Scan for the cell matching the given text and deliver its [X, Y] coordinate at center. 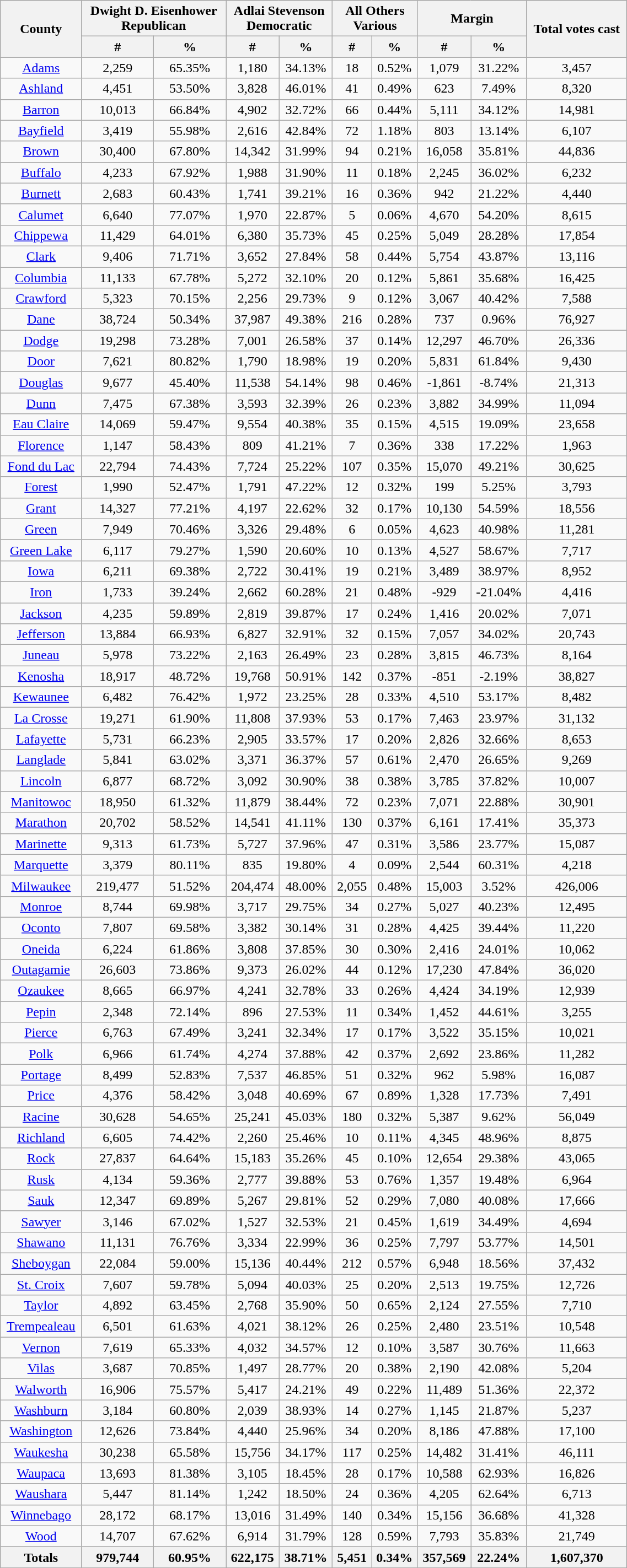
15,756 [253, 1452]
1,180 [253, 68]
140 [352, 1515]
61.32% [190, 802]
3,815 [444, 655]
22,794 [118, 466]
73.22% [190, 655]
7,621 [118, 362]
-851 [444, 676]
22.24% [499, 1557]
37,432 [577, 1263]
6,232 [577, 173]
0.49% [395, 89]
0.13% [395, 550]
12,626 [118, 1431]
48.72% [190, 676]
0.89% [395, 1096]
Columbia [41, 277]
30.41% [306, 571]
3,371 [253, 760]
5,272 [253, 277]
18.45% [306, 1473]
Winnebago [41, 1515]
Green Lake [41, 550]
29.73% [306, 299]
7,797 [444, 1242]
7,588 [577, 299]
50 [352, 1306]
Sawyer [41, 1221]
4,424 [444, 991]
4,032 [253, 1348]
54.20% [499, 214]
12,654 [444, 1159]
68.17% [190, 1515]
357,569 [444, 1557]
2,722 [253, 571]
18.56% [499, 1263]
6,877 [118, 781]
2,260 [253, 1138]
10,013 [118, 110]
61.90% [190, 718]
Margin [472, 19]
9,554 [253, 424]
1,988 [253, 173]
4,527 [444, 550]
6,964 [577, 1179]
Marinette [41, 844]
19.75% [499, 1285]
18.50% [306, 1494]
19.09% [499, 424]
Grant [41, 508]
20,743 [577, 634]
28.28% [499, 235]
Adams [41, 68]
15,087 [577, 844]
21,749 [577, 1536]
7 [352, 445]
Waupaca [41, 1473]
2,245 [444, 173]
5,111 [444, 110]
5,451 [352, 1557]
74.42% [190, 1138]
14,981 [577, 110]
Burnett [41, 193]
11,282 [577, 1054]
35.81% [499, 152]
30,238 [118, 1452]
1,328 [444, 1096]
40.98% [499, 529]
4,694 [577, 1221]
Langlade [41, 760]
37,987 [253, 320]
Waukesha [41, 1452]
2,819 [253, 613]
199 [444, 487]
34.12% [499, 110]
Barron [41, 110]
39.21% [306, 193]
67.62% [190, 1536]
Dodge [41, 341]
67.80% [190, 152]
30.14% [306, 928]
19,298 [118, 341]
20.02% [499, 613]
76.42% [190, 697]
30.90% [306, 781]
66.97% [190, 991]
5,861 [444, 277]
34.02% [499, 634]
72.14% [190, 1012]
11,879 [253, 802]
5,978 [118, 655]
63.45% [190, 1306]
38 [352, 781]
2,616 [253, 131]
7.49% [499, 89]
Brown [41, 152]
29.81% [306, 1200]
4,515 [444, 424]
6 [352, 529]
6,948 [444, 1263]
2,544 [444, 865]
65.58% [190, 1452]
37.96% [306, 844]
3,652 [253, 256]
Door [41, 362]
8,665 [118, 991]
66.23% [190, 739]
Oneida [41, 949]
5 [352, 214]
1,242 [253, 1494]
Lincoln [41, 781]
4,218 [577, 865]
1,590 [253, 550]
62.93% [499, 1473]
4,376 [118, 1096]
67 [352, 1096]
4,425 [444, 928]
44,836 [577, 152]
59.36% [190, 1179]
5,204 [577, 1368]
Juneau [41, 655]
28,172 [118, 1515]
18 [352, 68]
7,807 [118, 928]
32.53% [306, 1221]
3,593 [253, 403]
41.21% [306, 445]
5,267 [253, 1200]
Sheboygan [41, 1263]
0.11% [395, 1138]
3,105 [253, 1473]
0.06% [395, 214]
1,452 [444, 1012]
20,702 [118, 823]
51.52% [190, 886]
896 [253, 1012]
49.21% [499, 466]
-1,861 [444, 382]
53.77% [499, 1242]
2,683 [118, 193]
0.05% [395, 529]
Monroe [41, 907]
809 [253, 445]
0.33% [395, 697]
34.49% [499, 1221]
4,902 [253, 110]
Oconto [41, 928]
58.42% [190, 1096]
22.87% [306, 214]
7,619 [118, 1348]
44 [352, 970]
7,001 [253, 341]
27.53% [306, 1012]
31.41% [499, 1452]
3,326 [253, 529]
59.00% [190, 1263]
17,854 [577, 235]
10,062 [577, 949]
31.22% [499, 68]
2,905 [253, 739]
74.43% [190, 466]
19,768 [253, 676]
Bayfield [41, 131]
Calumet [41, 214]
0.59% [395, 1536]
Dwight D. EisenhowerRepublican [154, 19]
34.99% [499, 403]
Polk [41, 1054]
46.73% [499, 655]
1,416 [444, 613]
Shawano [41, 1242]
1,972 [253, 697]
34.19% [499, 991]
40.44% [306, 1263]
4,274 [253, 1054]
3,793 [577, 487]
5,094 [253, 1285]
76.76% [190, 1242]
12,495 [577, 907]
6,380 [253, 235]
31.99% [306, 152]
2,416 [444, 949]
0.76% [395, 1179]
41 [352, 89]
70.15% [190, 299]
23.77% [499, 844]
16,826 [577, 1473]
27.55% [499, 1306]
69.89% [190, 1200]
7,710 [577, 1306]
76,927 [577, 320]
65.33% [190, 1348]
4,345 [444, 1138]
737 [444, 320]
31.90% [306, 173]
32.78% [306, 991]
6,966 [118, 1054]
94 [352, 152]
71.71% [190, 256]
Totals [41, 1557]
37.82% [499, 781]
Pierce [41, 1033]
73.28% [190, 341]
20.60% [306, 550]
7,793 [444, 1536]
6,605 [118, 1138]
50.34% [190, 320]
4,205 [444, 1494]
27.84% [306, 256]
44.61% [499, 1012]
41.11% [306, 823]
2,259 [118, 68]
1,790 [253, 362]
14,327 [118, 508]
52 [352, 1200]
21,313 [577, 382]
6,763 [118, 1033]
22.88% [499, 802]
3,687 [118, 1368]
1,079 [444, 68]
11,538 [253, 382]
10,548 [577, 1327]
15,136 [253, 1263]
Dane [41, 320]
0.35% [395, 466]
14,707 [118, 1536]
24.21% [306, 1389]
12,939 [577, 991]
426,006 [577, 886]
25,241 [253, 1117]
46.85% [306, 1075]
La Crosse [41, 718]
Clark [41, 256]
0.22% [395, 1389]
18.98% [306, 362]
0.09% [395, 865]
1.18% [395, 131]
47.88% [499, 1431]
16,425 [577, 277]
3,785 [444, 781]
6,224 [118, 949]
0.52% [395, 68]
42.84% [306, 131]
21.22% [499, 193]
8,875 [577, 1138]
Washburn [41, 1410]
33 [352, 991]
3,717 [253, 907]
16,087 [577, 1075]
Marquette [41, 865]
2,470 [444, 760]
70.85% [190, 1368]
31 [352, 928]
4,451 [118, 89]
7,949 [118, 529]
5,841 [118, 760]
51.36% [499, 1389]
59.47% [190, 424]
48.00% [306, 886]
11,133 [118, 277]
19,271 [118, 718]
42 [352, 1054]
1,527 [253, 1221]
36.37% [306, 760]
23,658 [577, 424]
29.75% [306, 907]
64.64% [190, 1159]
67.38% [190, 403]
9,373 [253, 970]
54.59% [499, 508]
Dunn [41, 403]
Sauk [41, 1200]
Douglas [41, 382]
8,320 [577, 89]
3,241 [253, 1033]
7,491 [577, 1096]
7,607 [118, 1285]
2,256 [253, 299]
68.72% [190, 781]
11,663 [577, 1348]
35.15% [499, 1033]
46.70% [499, 341]
13,116 [577, 256]
6,501 [118, 1327]
Ozaukee [41, 991]
Washington [41, 1431]
3,489 [444, 571]
12,347 [118, 1200]
10,588 [444, 1473]
1,145 [444, 1410]
3,184 [118, 1410]
26.65% [499, 760]
14,482 [444, 1452]
13,693 [118, 1473]
942 [444, 193]
66 [352, 110]
1,619 [444, 1221]
30,901 [577, 802]
60.28% [306, 592]
Jefferson [41, 634]
30.76% [499, 1348]
51 [352, 1075]
Manitowoc [41, 802]
Kewaunee [41, 697]
40.38% [306, 424]
0.57% [395, 1263]
9,269 [577, 760]
61.86% [190, 949]
Rock [41, 1159]
4,892 [118, 1306]
16 [352, 193]
8,499 [118, 1075]
26,336 [577, 341]
4,134 [118, 1179]
25 [352, 1285]
2,692 [444, 1054]
11,094 [577, 403]
69.38% [190, 571]
58.67% [499, 550]
2,039 [253, 1410]
30,625 [577, 466]
Vernon [41, 1348]
-929 [444, 592]
5,027 [444, 907]
Jackson [41, 613]
Milwaukee [41, 886]
7,717 [577, 550]
32.39% [306, 403]
8,164 [577, 655]
11,808 [253, 718]
8,186 [444, 1431]
0.96% [499, 320]
1,733 [118, 592]
128 [352, 1536]
Vilas [41, 1368]
37.85% [306, 949]
19.48% [499, 1179]
38,827 [577, 676]
14,342 [253, 152]
2,768 [253, 1306]
3,522 [444, 1033]
1,607,370 [577, 1557]
8,653 [577, 739]
37 [352, 341]
58.52% [190, 823]
59.89% [190, 613]
Total votes cast [577, 29]
142 [352, 676]
14,501 [577, 1242]
Ashland [41, 89]
18,950 [118, 802]
61.74% [190, 1054]
1,741 [253, 193]
Forest [41, 487]
3,828 [253, 89]
69.58% [190, 928]
34.13% [306, 68]
6,827 [253, 634]
54.65% [190, 1117]
4,235 [118, 613]
7,057 [444, 634]
3,379 [118, 865]
1,970 [253, 214]
107 [352, 466]
3,808 [253, 949]
25.22% [306, 466]
36.68% [499, 1515]
26.02% [306, 970]
5.98% [499, 1075]
Walworth [41, 1389]
39.44% [499, 928]
Iron [41, 592]
46.01% [306, 89]
17.73% [499, 1096]
Racine [41, 1117]
3,587 [444, 1348]
2,777 [253, 1179]
45.03% [306, 1117]
36,020 [577, 970]
26.49% [306, 655]
6,482 [118, 697]
32.34% [306, 1033]
Marathon [41, 823]
70.46% [190, 529]
80.11% [190, 865]
5.25% [499, 487]
5,731 [118, 739]
Pepin [41, 1012]
31,132 [577, 718]
77.07% [190, 214]
47 [352, 844]
4,241 [253, 991]
6,211 [118, 571]
6,914 [253, 1536]
30,400 [118, 152]
75.57% [190, 1389]
Lafayette [41, 739]
979,744 [118, 1557]
57 [352, 760]
24 [352, 1494]
40.08% [499, 1200]
21.87% [499, 1410]
1,147 [118, 445]
16,058 [444, 152]
73.84% [190, 1431]
3,882 [444, 403]
11,220 [577, 928]
Trempealeau [41, 1327]
60.43% [190, 193]
St. Croix [41, 1285]
2,480 [444, 1327]
7,724 [253, 466]
55.98% [190, 131]
0.14% [395, 341]
38.97% [499, 571]
8,615 [577, 214]
11,489 [444, 1389]
7,463 [444, 718]
Richland [41, 1138]
47.84% [499, 970]
7,537 [253, 1075]
212 [352, 1263]
5,237 [577, 1410]
23.86% [499, 1054]
13.14% [499, 131]
3,457 [577, 68]
34.17% [306, 1452]
Iowa [41, 571]
43,065 [577, 1159]
52.47% [190, 487]
81.38% [190, 1473]
53.50% [190, 89]
219,477 [118, 886]
4 [352, 865]
11,131 [118, 1242]
23 [352, 655]
0.65% [395, 1306]
835 [253, 865]
803 [444, 131]
17,100 [577, 1431]
0.45% [395, 1221]
9 [352, 299]
61.73% [190, 844]
Crawford [41, 299]
39.88% [306, 1179]
15,183 [253, 1159]
Taylor [41, 1306]
61.84% [499, 362]
10,021 [577, 1033]
16,906 [118, 1389]
5,049 [444, 235]
623 [444, 89]
22.62% [306, 508]
9,677 [118, 382]
3,334 [253, 1242]
8,744 [118, 907]
43.87% [499, 256]
Buffalo [41, 173]
3,255 [577, 1012]
1,497 [253, 1368]
5,387 [444, 1117]
-8.74% [499, 382]
4,510 [444, 697]
15,070 [444, 466]
60.31% [499, 865]
67.02% [190, 1221]
117 [352, 1452]
8,952 [577, 571]
6,713 [577, 1494]
4,623 [444, 529]
Fond du Lac [41, 466]
3,067 [444, 299]
3,382 [253, 928]
19.80% [306, 865]
23.25% [306, 697]
4,670 [444, 214]
81.14% [190, 1494]
17.22% [499, 445]
53.17% [499, 697]
3,419 [118, 131]
0.30% [395, 949]
0.31% [395, 844]
4,416 [577, 592]
3.52% [499, 886]
22,372 [577, 1389]
Chippewa [41, 235]
2,513 [444, 1285]
Adlai StevensonDemocratic [279, 19]
48.96% [499, 1138]
-2.19% [499, 676]
59.78% [190, 1285]
14 [352, 1410]
Florence [41, 445]
38.12% [306, 1327]
33.57% [306, 739]
22.99% [306, 1242]
38.44% [306, 802]
5,831 [444, 362]
1,357 [444, 1179]
5,754 [444, 256]
50.91% [306, 676]
11,429 [118, 235]
60.95% [190, 1557]
58.43% [190, 445]
0.46% [395, 382]
1,963 [577, 445]
338 [444, 445]
13,884 [118, 634]
32.91% [306, 634]
30,628 [118, 1117]
2,826 [444, 739]
4,021 [253, 1327]
Waushara [41, 1494]
5,417 [253, 1389]
0.18% [395, 173]
3,586 [444, 844]
8,482 [577, 697]
9.62% [499, 1117]
7,080 [444, 1200]
73.86% [190, 970]
69.98% [190, 907]
All OthersVarious [375, 19]
6,117 [118, 550]
40.69% [306, 1096]
49 [352, 1389]
1,791 [253, 487]
18,556 [577, 508]
35.90% [306, 1306]
67.92% [190, 173]
15,156 [444, 1515]
36 [352, 1242]
47.22% [306, 487]
17,666 [577, 1200]
79.27% [190, 550]
27,837 [118, 1159]
4,197 [253, 508]
64.01% [190, 235]
37.93% [306, 718]
29.48% [306, 529]
35.26% [306, 1159]
2,348 [118, 1012]
5,323 [118, 299]
130 [352, 823]
13,016 [253, 1515]
2,124 [444, 1306]
52.83% [190, 1075]
Green [41, 529]
35.68% [499, 277]
26,603 [118, 970]
67.49% [190, 1033]
40.03% [306, 1285]
Rusk [41, 1179]
22,084 [118, 1263]
Price [41, 1096]
9,430 [577, 362]
9,313 [118, 844]
25.96% [306, 1431]
962 [444, 1075]
Eau Claire [41, 424]
32.10% [306, 277]
38,724 [118, 320]
46,111 [577, 1452]
24.01% [499, 949]
35 [352, 424]
98 [352, 382]
37.88% [306, 1054]
622,175 [253, 1557]
54.14% [306, 382]
4,233 [118, 173]
2,055 [352, 886]
58 [352, 256]
39.24% [190, 592]
40.23% [499, 907]
29.38% [499, 1159]
6,640 [118, 214]
10,130 [444, 508]
41,328 [577, 1515]
11,281 [577, 529]
12,297 [444, 341]
Kenosha [41, 676]
49.38% [306, 320]
56,049 [577, 1117]
31.79% [306, 1536]
3,146 [118, 1221]
38.93% [306, 1410]
0.29% [395, 1200]
2,662 [253, 592]
23.51% [499, 1327]
7,475 [118, 403]
2,190 [444, 1368]
38.71% [306, 1557]
62.64% [499, 1494]
40.42% [499, 299]
39.87% [306, 613]
14,069 [118, 424]
0.24% [395, 613]
66.93% [190, 634]
28.77% [306, 1368]
17.41% [499, 823]
77.21% [190, 508]
-21.04% [499, 592]
31.49% [306, 1515]
23.97% [499, 718]
61.63% [190, 1327]
15,003 [444, 886]
10,007 [577, 781]
35.83% [499, 1536]
6,161 [444, 823]
32.72% [306, 110]
14,541 [253, 823]
30 [352, 949]
36.02% [499, 173]
2,163 [253, 655]
9,406 [118, 256]
Portage [41, 1075]
204,474 [253, 886]
3,092 [253, 781]
3,048 [253, 1096]
Wood [41, 1536]
0.26% [395, 991]
0.61% [395, 760]
45.40% [190, 382]
1,990 [118, 487]
County [41, 29]
25.46% [306, 1138]
5,727 [253, 844]
18,917 [118, 676]
63.02% [190, 760]
17,230 [444, 970]
42.08% [499, 1368]
180 [352, 1117]
35.73% [306, 235]
65.35% [190, 68]
67.78% [190, 277]
32.66% [499, 739]
26.58% [306, 341]
35,373 [577, 823]
6,107 [577, 131]
34.57% [306, 1348]
216 [352, 320]
60.80% [190, 1410]
Outagamie [41, 970]
66.84% [190, 110]
5,447 [118, 1494]
80.82% [190, 362]
12,726 [577, 1285]
